Return the [x, y] coordinate for the center point of the cell that contains the specified text.  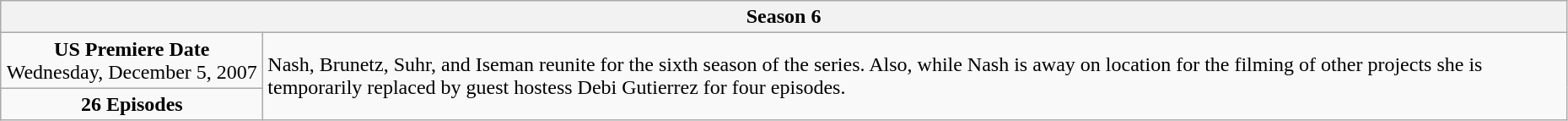
26 Episodes [132, 104]
Season 6 [784, 17]
US Premiere DateWednesday, December 5, 2007 [132, 61]
